Search for the cell housing the specified text and yield its [x, y] center coordinate. 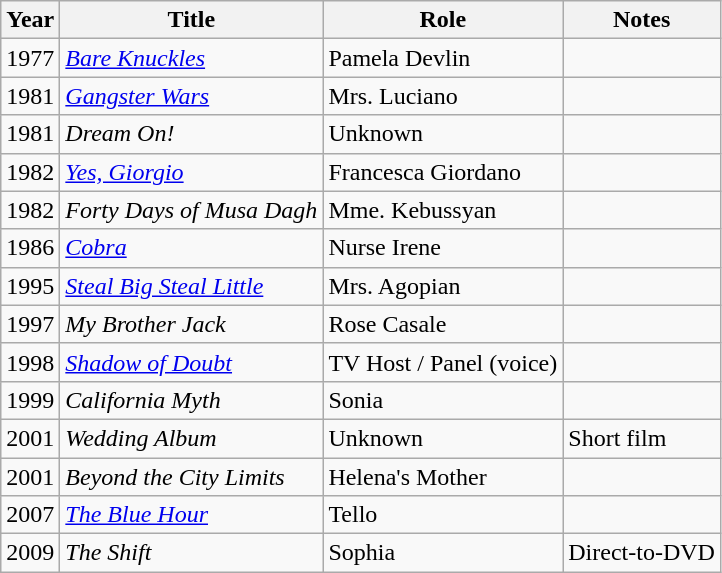
Helena's Mother [443, 477]
Dream On! [192, 134]
Cobra [192, 248]
1999 [30, 400]
Direct-to-DVD [642, 553]
Tello [443, 515]
1998 [30, 362]
Role [443, 20]
TV Host / Panel (voice) [443, 362]
Mrs. Luciano [443, 96]
Gangster Wars [192, 96]
Sophia [443, 553]
Rose Casale [443, 324]
Beyond the City Limits [192, 477]
Pamela Devlin [443, 58]
Francesca Giordano [443, 172]
Title [192, 20]
Notes [642, 20]
My Brother Jack [192, 324]
1995 [30, 286]
Wedding Album [192, 438]
Sonia [443, 400]
1977 [30, 58]
The Blue Hour [192, 515]
California Myth [192, 400]
The Shift [192, 553]
1997 [30, 324]
Nurse Irene [443, 248]
Short film [642, 438]
1986 [30, 248]
Yes, Giorgio [192, 172]
2009 [30, 553]
Steal Big Steal Little [192, 286]
Year [30, 20]
2007 [30, 515]
Shadow of Doubt [192, 362]
Mrs. Agopian [443, 286]
Mme. Kebussyan [443, 210]
Forty Days of Musa Dagh [192, 210]
Bare Knuckles [192, 58]
